For the text-containing cell, return its midpoint in [X, Y] coordinate format. 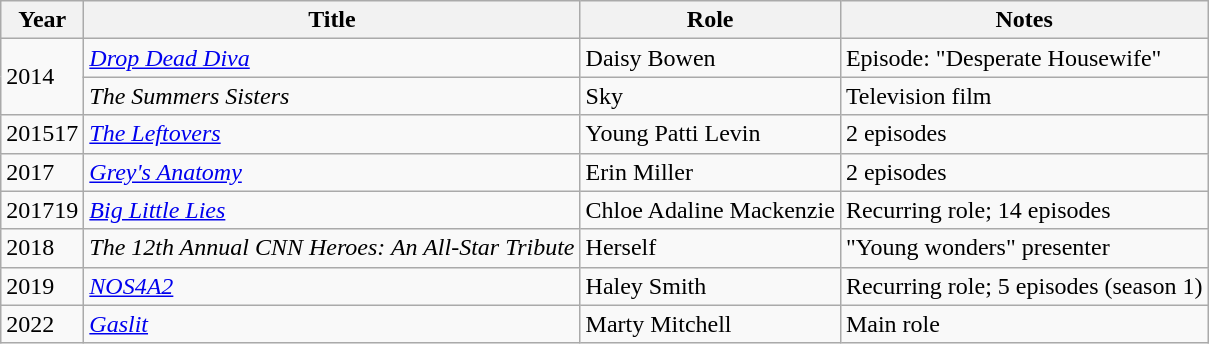
Recurring role; 5 episodes (season 1) [1024, 286]
Title [332, 20]
Haley Smith [710, 286]
2019 [42, 286]
201719 [42, 210]
"Young wonders" presenter [1024, 248]
Role [710, 20]
Drop Dead Diva [332, 58]
Sky [710, 96]
Grey's Anatomy [332, 172]
Recurring role; 14 episodes [1024, 210]
Main role [1024, 324]
The Leftovers [332, 134]
2014 [42, 77]
The Summers Sisters [332, 96]
Year [42, 20]
2017 [42, 172]
Television film [1024, 96]
Episode: "Desperate Housewife" [1024, 58]
2022 [42, 324]
Herself [710, 248]
The 12th Annual CNN Heroes: An All-Star Tribute [332, 248]
2018 [42, 248]
Notes [1024, 20]
NOS4A2 [332, 286]
Young Patti Levin [710, 134]
Marty Mitchell [710, 324]
Erin Miller [710, 172]
201517 [42, 134]
Chloe Adaline Mackenzie [710, 210]
Daisy Bowen [710, 58]
Gaslit [332, 324]
Big Little Lies [332, 210]
